Detect which cell encompasses the target text, then output its [x, y] center coordinate. 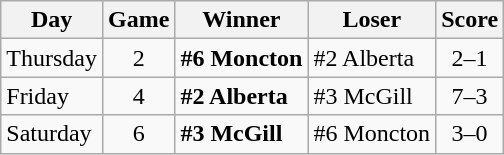
Game [138, 20]
2–1 [470, 58]
7–3 [470, 96]
Winner [242, 20]
3–0 [470, 134]
Friday [52, 96]
Loser [372, 20]
4 [138, 96]
Saturday [52, 134]
2 [138, 58]
6 [138, 134]
Day [52, 20]
Thursday [52, 58]
Score [470, 20]
